Provide the [x, y] coordinate of the cell's center where the given text is located.  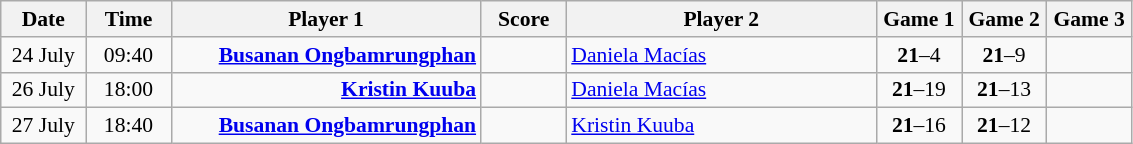
09:40 [128, 55]
21–4 [918, 55]
Player 1 [326, 19]
21–13 [1004, 90]
24 July [44, 55]
Player 2 [721, 19]
Game 3 [1090, 19]
21–16 [918, 126]
Game 1 [918, 19]
21–19 [918, 90]
Time [128, 19]
27 July [44, 126]
26 July [44, 90]
18:40 [128, 126]
21–9 [1004, 55]
Game 2 [1004, 19]
Date [44, 19]
21–12 [1004, 126]
18:00 [128, 90]
Score [524, 19]
